For the text-containing cell, return its midpoint in (x, y) coordinate format. 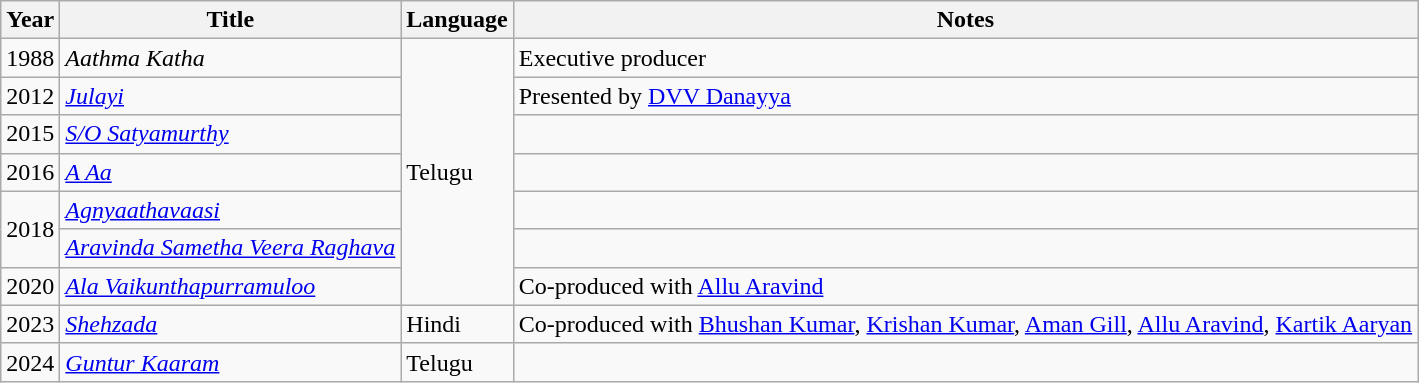
S/O Satyamurthy (230, 134)
Guntur Kaaram (230, 362)
Language (457, 20)
Shehzada (230, 324)
Presented by DVV Danayya (965, 96)
Ala Vaikunthapurramuloo (230, 286)
Co-produced with Bhushan Kumar, Krishan Kumar, Aman Gill, Allu Aravind, Kartik Aaryan (965, 324)
A Aa (230, 172)
Co-produced with Allu Aravind (965, 286)
Agnyaathavaasi (230, 210)
Julayi (230, 96)
2012 (30, 96)
1988 (30, 58)
2016 (30, 172)
Title (230, 20)
2023 (30, 324)
2020 (30, 286)
2024 (30, 362)
2018 (30, 229)
Hindi (457, 324)
Notes (965, 20)
Aathma Katha (230, 58)
Year (30, 20)
2015 (30, 134)
Executive producer (965, 58)
Aravinda Sametha Veera Raghava (230, 248)
